Identify which cell holds the provided text, then report its (X, Y) central coordinate. 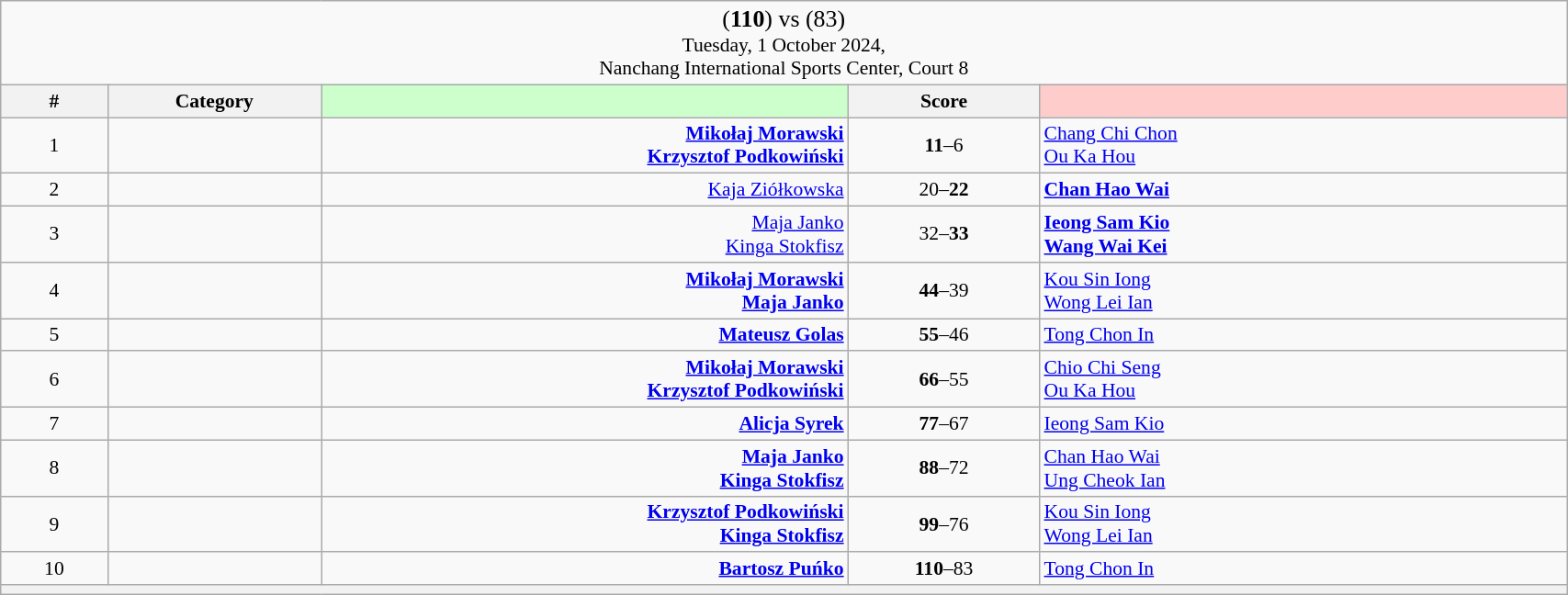
Category (215, 101)
32–33 (944, 235)
(110) vs (83)Tuesday, 1 October 2024, Nanchang International Sports Center, Court 8 (784, 42)
# (54, 101)
110–83 (944, 569)
11–6 (944, 145)
Kaja Ziółkowska (585, 190)
Chan Hao Wai Ung Cheok Ian (1303, 468)
99–76 (944, 523)
44–39 (944, 290)
66–55 (944, 380)
6 (54, 380)
Alicja Syrek (585, 424)
4 (54, 290)
77–67 (944, 424)
3 (54, 235)
Chio Chi Seng Ou Ka Hou (1303, 380)
Krzysztof Podkowiński Kinga Stokfisz (585, 523)
Bartosz Puńko (585, 569)
2 (54, 190)
9 (54, 523)
20–22 (944, 190)
Chan Hao Wai (1303, 190)
10 (54, 569)
Ieong Sam Kio Wang Wai Kei (1303, 235)
Mateusz Golas (585, 335)
1 (54, 145)
55–46 (944, 335)
Score (944, 101)
Chang Chi Chon Ou Ka Hou (1303, 145)
Mikołaj Morawski Maja Janko (585, 290)
88–72 (944, 468)
8 (54, 468)
7 (54, 424)
Ieong Sam Kio (1303, 424)
5 (54, 335)
